Provide the (x, y) coordinate of the cell's center where the given text is located.  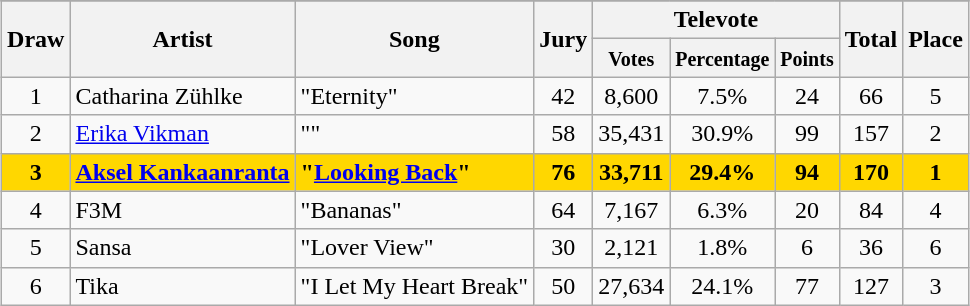
20 (807, 210)
77 (807, 286)
Total (871, 39)
84 (871, 210)
1.8% (722, 248)
Jury (564, 39)
Votes (632, 58)
127 (871, 286)
24.1% (722, 286)
35,431 (632, 134)
Catharina Zühlke (182, 96)
64 (564, 210)
30 (564, 248)
42 (564, 96)
Percentage (722, 58)
58 (564, 134)
Aksel Kankaanranta (182, 172)
7.5% (722, 96)
"Lover View" (414, 248)
29.4% (722, 172)
Erika Vikman (182, 134)
"Bananas" (414, 210)
"" (414, 134)
94 (807, 172)
66 (871, 96)
Draw (36, 39)
2,121 (632, 248)
Song (414, 39)
170 (871, 172)
Artist (182, 39)
Points (807, 58)
Place (936, 39)
"Looking Back" (414, 172)
Televote (716, 20)
50 (564, 286)
27,634 (632, 286)
Sansa (182, 248)
"Eternity" (414, 96)
8,600 (632, 96)
24 (807, 96)
33,711 (632, 172)
30.9% (722, 134)
157 (871, 134)
6.3% (722, 210)
"I Let My Heart Break" (414, 286)
7,167 (632, 210)
36 (871, 248)
99 (807, 134)
F3M (182, 210)
Tika (182, 286)
76 (564, 172)
